For the text-containing cell, return its midpoint in [X, Y] coordinate format. 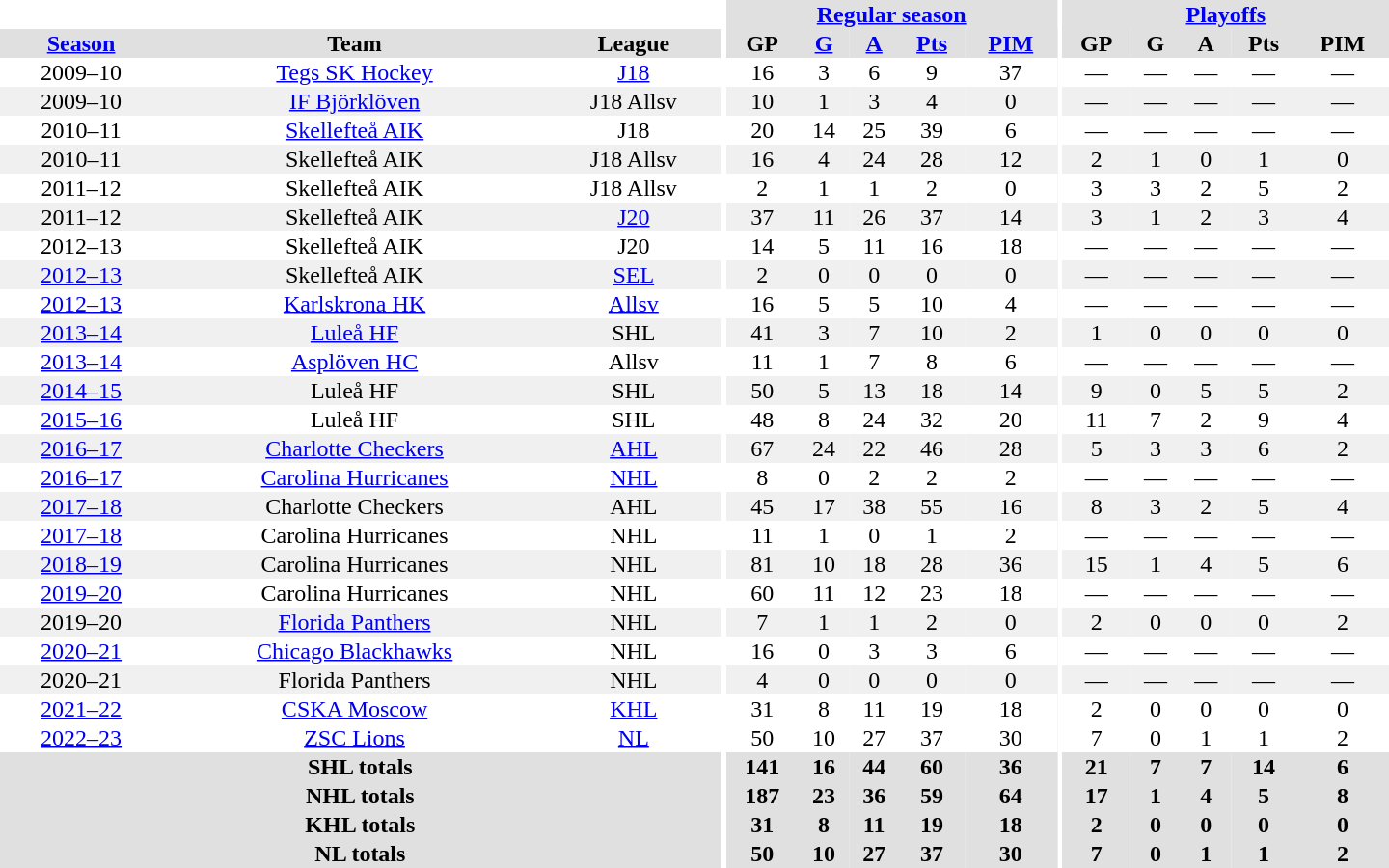
67 [762, 448]
NL totals [361, 854]
KHL [634, 709]
SHL totals [361, 767]
187 [762, 796]
2018–19 [81, 564]
46 [932, 448]
Season [81, 43]
15 [1097, 564]
141 [762, 767]
2015–16 [81, 420]
45 [762, 506]
ZSC Lions [355, 738]
League [634, 43]
IF Björklöven [355, 101]
Team [355, 43]
44 [874, 767]
21 [1097, 767]
39 [932, 130]
Tegs SK Hockey [355, 72]
SEL [634, 275]
NHL totals [361, 796]
Playoffs [1226, 14]
55 [932, 506]
2021–22 [81, 709]
22 [874, 448]
48 [762, 420]
64 [1011, 796]
NL [634, 738]
Regular season [891, 14]
Karlskrona HK [355, 304]
32 [932, 420]
59 [932, 796]
81 [762, 564]
Chicago Blackhawks [355, 651]
CSKA Moscow [355, 709]
13 [874, 391]
38 [874, 506]
KHL totals [361, 825]
2022–23 [81, 738]
Asplöven HC [355, 362]
25 [874, 130]
26 [874, 217]
2014–15 [81, 391]
41 [762, 333]
